Provide the [X, Y] coordinate of the cell's center where the given text is located.  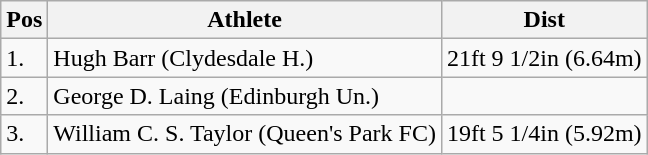
Pos [24, 20]
George D. Laing (Edinburgh Un.) [245, 96]
3. [24, 134]
21ft 9 1/2in (6.64m) [544, 58]
Dist [544, 20]
1. [24, 58]
2. [24, 96]
Hugh Barr (Clydesdale H.) [245, 58]
19ft 5 1/4in (5.92m) [544, 134]
Athlete [245, 20]
William C. S. Taylor (Queen's Park FC) [245, 134]
